Determine the (x, y) coordinate at the center of the cell enclosing the given text.  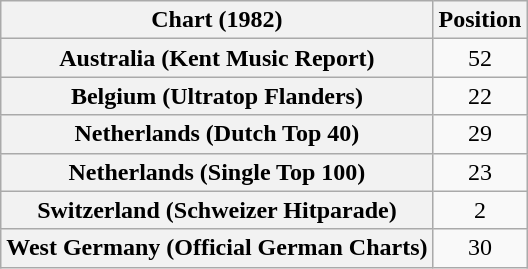
Belgium (Ultratop Flanders) (217, 96)
30 (480, 248)
Chart (1982) (217, 20)
Netherlands (Dutch Top 40) (217, 134)
West Germany (Official German Charts) (217, 248)
Position (480, 20)
29 (480, 134)
Australia (Kent Music Report) (217, 58)
23 (480, 172)
Switzerland (Schweizer Hitparade) (217, 210)
2 (480, 210)
52 (480, 58)
Netherlands (Single Top 100) (217, 172)
22 (480, 96)
